Detect which cell encompasses the target text, then output its (x, y) center coordinate. 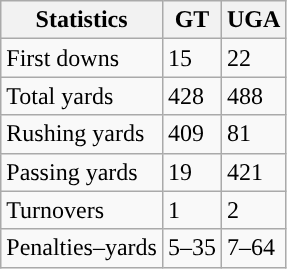
1 (192, 210)
Statistics (82, 20)
Rushing yards (82, 134)
Turnovers (82, 210)
UGA (254, 20)
488 (254, 96)
Passing yards (82, 172)
81 (254, 134)
GT (192, 20)
421 (254, 172)
15 (192, 58)
7–64 (254, 248)
428 (192, 96)
Total yards (82, 96)
5–35 (192, 248)
Penalties–yards (82, 248)
19 (192, 172)
First downs (82, 58)
22 (254, 58)
2 (254, 210)
409 (192, 134)
